Provide the (x, y) coordinate of the cell's center where the given text is located.  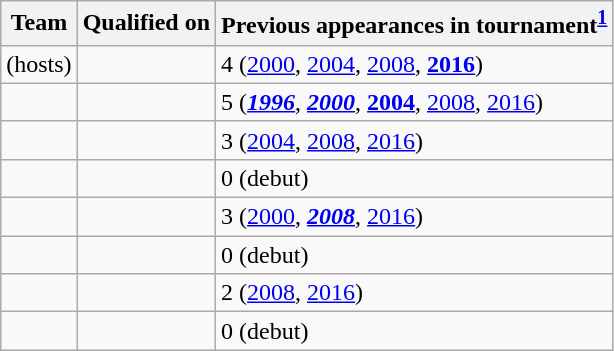
(hosts) (39, 64)
Qualified on (146, 24)
Team (39, 24)
2 (2008, 2016) (414, 293)
5 (1996, 2000, 2004, 2008, 2016) (414, 102)
Previous appearances in tournament1 (414, 24)
3 (2004, 2008, 2016) (414, 140)
3 (2000, 2008, 2016) (414, 217)
4 (2000, 2004, 2008, 2016) (414, 64)
